Provide the (x, y) coordinate of the cell's center where the given text is located.  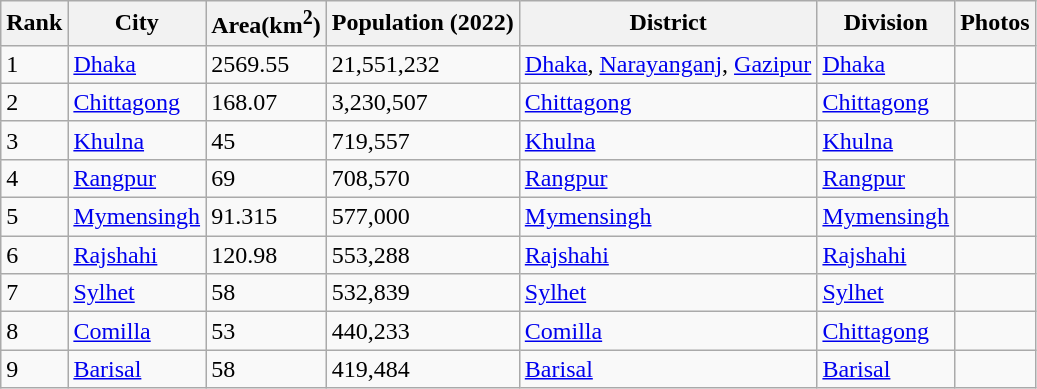
4 (34, 178)
3,230,507 (422, 102)
69 (266, 178)
District (668, 24)
1 (34, 64)
2 (34, 102)
City (137, 24)
Area(km2) (266, 24)
440,233 (422, 331)
Dhaka, Narayanganj, Gazipur (668, 64)
53 (266, 331)
553,288 (422, 255)
91.315 (266, 217)
9 (34, 369)
419,484 (422, 369)
21,551,232 (422, 64)
6 (34, 255)
Rank (34, 24)
45 (266, 140)
7 (34, 293)
120.98 (266, 255)
168.07 (266, 102)
8 (34, 331)
532,839 (422, 293)
Population (2022) (422, 24)
719,557 (422, 140)
5 (34, 217)
Photos (995, 24)
2569.55 (266, 64)
708,570 (422, 178)
Division (886, 24)
3 (34, 140)
577,000 (422, 217)
